Extract the [x, y] coordinate from the center of the cell holding the provided text.  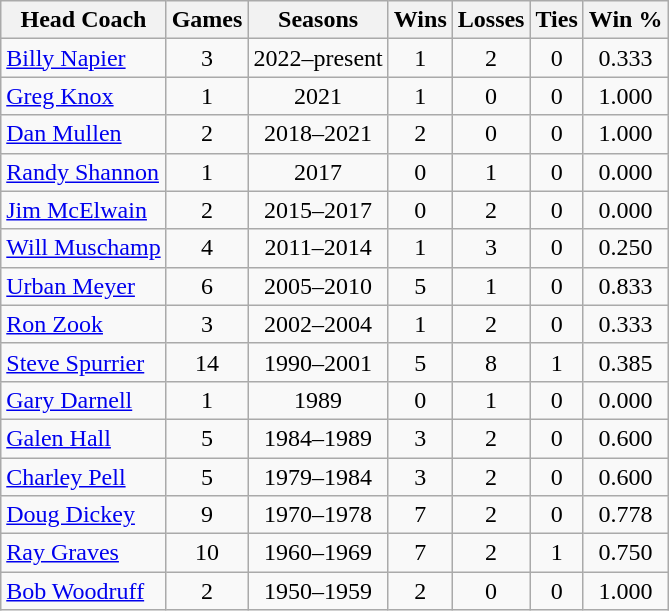
2015–2017 [318, 210]
2002–2004 [318, 324]
1990–2001 [318, 362]
14 [207, 362]
2018–2021 [318, 134]
Doug Dickey [84, 515]
Bob Woodruff [84, 591]
2017 [318, 172]
1950–1959 [318, 591]
Billy Napier [84, 58]
0.778 [626, 515]
9 [207, 515]
1979–1984 [318, 477]
0.250 [626, 248]
0.750 [626, 553]
Greg Knox [84, 96]
1984–1989 [318, 438]
2022–present [318, 58]
Galen Hall [84, 438]
Dan Mullen [84, 134]
1960–1969 [318, 553]
8 [491, 362]
Randy Shannon [84, 172]
Urban Meyer [84, 286]
Seasons [318, 20]
Charley Pell [84, 477]
Head Coach [84, 20]
Losses [491, 20]
0.385 [626, 362]
Ties [556, 20]
0.833 [626, 286]
Wins [420, 20]
2005–2010 [318, 286]
Win % [626, 20]
Ron Zook [84, 324]
1970–1978 [318, 515]
1989 [318, 400]
Steve Spurrier [84, 362]
Jim McElwain [84, 210]
2021 [318, 96]
Gary Darnell [84, 400]
Ray Graves [84, 553]
Games [207, 20]
2011–2014 [318, 248]
4 [207, 248]
Will Muschamp [84, 248]
6 [207, 286]
10 [207, 553]
